Determine the [X, Y] coordinate at the center of the cell enclosing the given text.  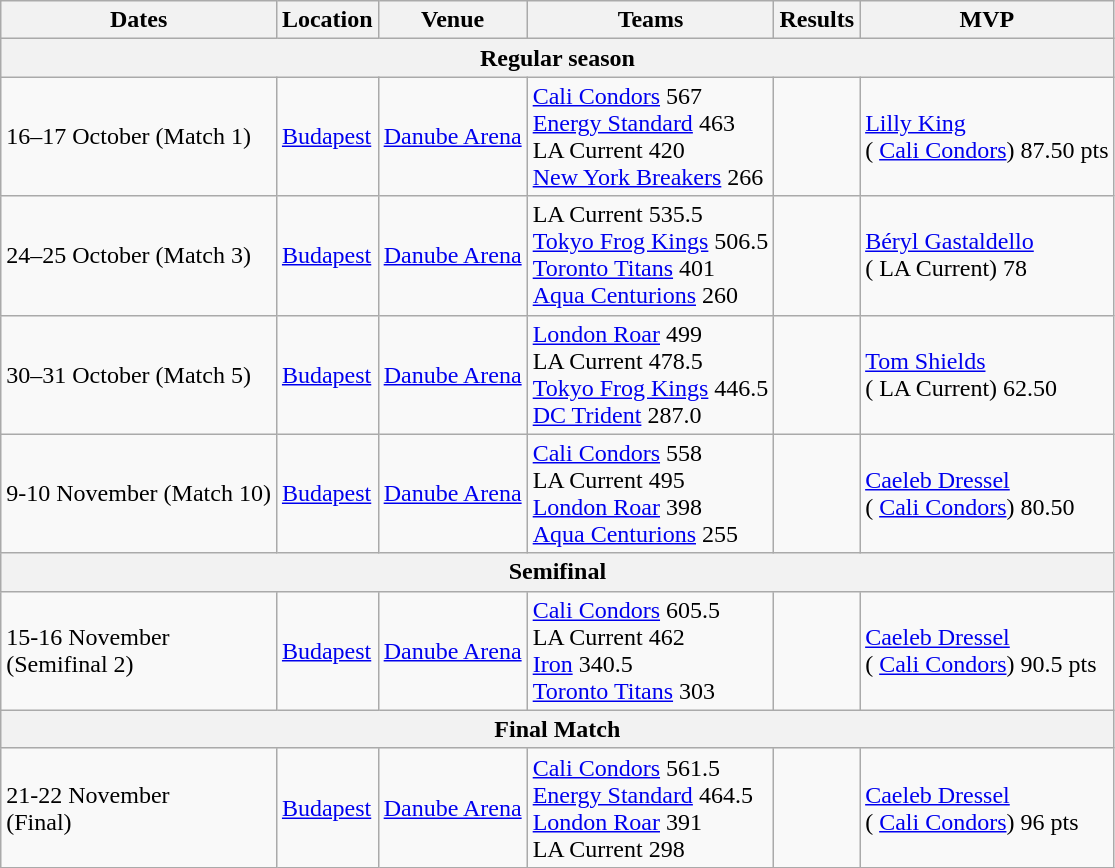
Cali Condors 605.5 LA Current 462 Iron 340.5 Toronto Titans 303 [650, 650]
Venue [452, 20]
Dates [139, 20]
24–25 October (Match 3) [139, 256]
Cali Condors 567 Energy Standard 463 LA Current 420 New York Breakers 266 [650, 136]
30–31 October (Match 5) [139, 374]
Results [817, 20]
21-22 November(Final) [139, 808]
Semifinal [558, 572]
LA Current 535.5 Tokyo Frog Kings 506.5 Toronto Titans 401 Aqua Centurions 260 [650, 256]
Final Match [558, 729]
15-16 November(Semifinal 2) [139, 650]
Béryl Gastaldello( LA Current) 78 [987, 256]
Tom Shields( LA Current) 62.50 [987, 374]
Cali Condors 561.5 Energy Standard 464.5 London Roar 391 LA Current 298 [650, 808]
Caeleb Dressel( Cali Condors) 90.5 pts [987, 650]
Caeleb Dressel( Cali Condors) 96 pts [987, 808]
Teams [650, 20]
London Roar 499 LA Current 478.5 Tokyo Frog Kings 446.5 DC Trident 287.0 [650, 374]
Lilly King( Cali Condors) 87.50 pts [987, 136]
MVP [987, 20]
Regular season [558, 58]
Location [327, 20]
9-10 November (Match 10) [139, 494]
16–17 October (Match 1) [139, 136]
Cali Condors 558 LA Current 495 London Roar 398 Aqua Centurions 255 [650, 494]
Caeleb Dressel( Cali Condors) 80.50 [987, 494]
